Capture the cell that displays the provided text and extract its [X, Y] central coordinate. 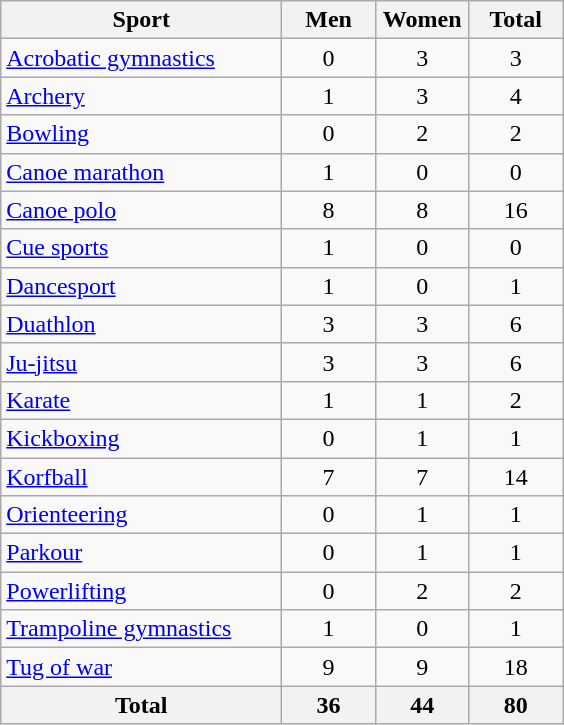
Acrobatic gymnastics [142, 58]
Bowling [142, 134]
80 [516, 705]
Sport [142, 20]
Trampoline gymnastics [142, 629]
14 [516, 477]
Kickboxing [142, 438]
16 [516, 210]
18 [516, 667]
Men [329, 20]
44 [422, 705]
Women [422, 20]
Karate [142, 400]
Dancesport [142, 286]
Canoe marathon [142, 172]
Duathlon [142, 324]
4 [516, 96]
Cue sports [142, 248]
Ju-jitsu [142, 362]
Powerlifting [142, 591]
Parkour [142, 553]
36 [329, 705]
Canoe polo [142, 210]
Archery [142, 96]
Orienteering [142, 515]
Tug of war [142, 667]
Korfball [142, 477]
